Search for the cell housing the specified text and yield its (x, y) center coordinate. 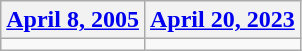
April 20, 2023 (222, 20)
April 8, 2005 (73, 20)
